Provide the [x, y] coordinate of the cell's center where the given text is located.  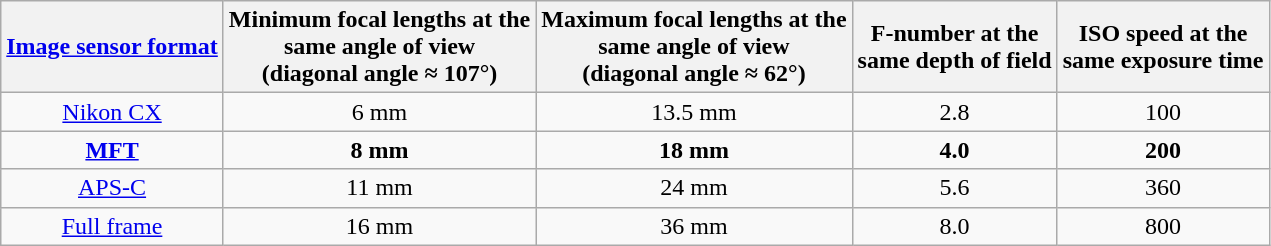
ISO speed at thesame exposure time [1163, 47]
Minimum focal lengths at thesame angle of view(diagonal angle ≈ 107°) [379, 47]
8 mm [379, 150]
360 [1163, 188]
100 [1163, 112]
Maximum focal lengths at thesame angle of view(diagonal angle ≈ 62°) [694, 47]
24 mm [694, 188]
4.0 [954, 150]
8.0 [954, 226]
2.8 [954, 112]
Full frame [112, 226]
800 [1163, 226]
6 mm [379, 112]
F-number at thesame depth of field [954, 47]
36 mm [694, 226]
Nikon CX [112, 112]
APS-C [112, 188]
5.6 [954, 188]
200 [1163, 150]
18 mm [694, 150]
MFT [112, 150]
Image sensor format [112, 47]
16 mm [379, 226]
13.5 mm [694, 112]
11 mm [379, 188]
